Return (x, y) of the center of cell containing provided text 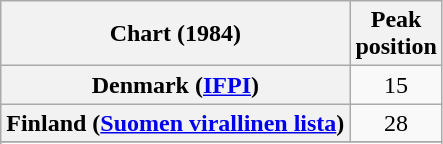
Chart (1984) (176, 34)
15 (396, 85)
Peakposition (396, 34)
Finland (Suomen virallinen lista) (176, 123)
Denmark (IFPI) (176, 85)
28 (396, 123)
